Find where the given text appears and provide that cell's center as [X, Y] coordinate. 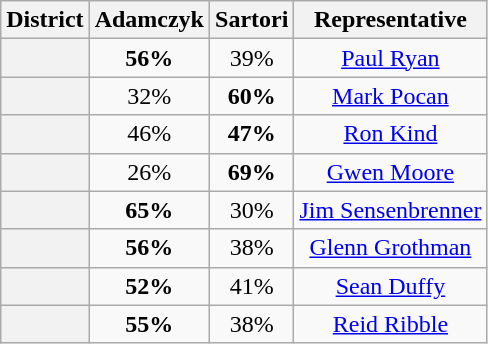
55% [149, 324]
39% [252, 58]
Reid Ribble [390, 324]
Mark Pocan [390, 96]
32% [149, 96]
Adamczyk [149, 20]
46% [149, 134]
47% [252, 134]
Jim Sensenbrenner [390, 210]
Glenn Grothman [390, 248]
Gwen Moore [390, 172]
69% [252, 172]
65% [149, 210]
Representative [390, 20]
26% [149, 172]
52% [149, 286]
Sartori [252, 20]
60% [252, 96]
Paul Ryan [390, 58]
District [45, 20]
30% [252, 210]
Ron Kind [390, 134]
41% [252, 286]
Sean Duffy [390, 286]
